Output the [x, y] coordinate of the center of the cell containing the given text.  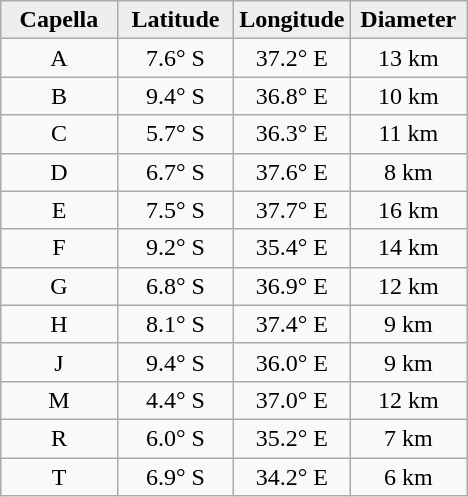
36.8° E [292, 96]
11 km [408, 134]
F [59, 248]
D [59, 172]
5.7° S [175, 134]
14 km [408, 248]
J [59, 362]
34.2° E [292, 477]
H [59, 324]
37.0° E [292, 400]
T [59, 477]
37.4° E [292, 324]
E [59, 210]
Diameter [408, 20]
G [59, 286]
37.7° E [292, 210]
16 km [408, 210]
6.8° S [175, 286]
A [59, 58]
36.9° E [292, 286]
37.2° E [292, 58]
4.4° S [175, 400]
7.5° S [175, 210]
7.6° S [175, 58]
13 km [408, 58]
7 km [408, 438]
6 km [408, 477]
Longitude [292, 20]
R [59, 438]
Capella [59, 20]
B [59, 96]
8 km [408, 172]
8.1° S [175, 324]
Latitude [175, 20]
6.0° S [175, 438]
6.7° S [175, 172]
10 km [408, 96]
35.4° E [292, 248]
9.2° S [175, 248]
6.9° S [175, 477]
37.6° E [292, 172]
36.3° E [292, 134]
M [59, 400]
35.2° E [292, 438]
36.0° E [292, 362]
C [59, 134]
